Extract the [x, y] coordinate from the center of the cell holding the provided text.  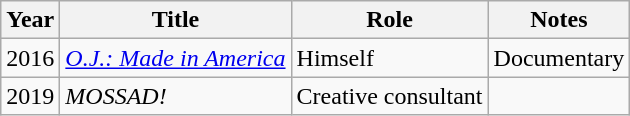
MOSSAD! [176, 96]
Role [390, 20]
Creative consultant [390, 96]
Notes [559, 20]
O.J.: Made in America [176, 58]
Year [30, 20]
Himself [390, 58]
Documentary [559, 58]
Title [176, 20]
2016 [30, 58]
2019 [30, 96]
